Locate the cell with the specified text and output its (X, Y) center coordinate. 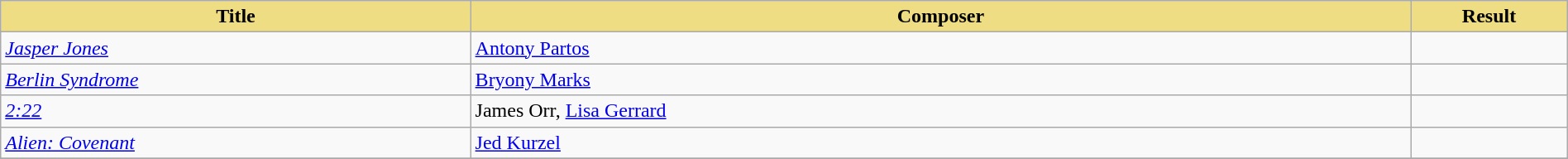
Berlin Syndrome (236, 79)
Jasper Jones (236, 48)
2:22 (236, 111)
Alien: Covenant (236, 142)
Result (1489, 17)
Title (236, 17)
Bryony Marks (941, 79)
James Orr, Lisa Gerrard (941, 111)
Composer (941, 17)
Jed Kurzel (941, 142)
Antony Partos (941, 48)
